For the text-containing cell, return its midpoint in (X, Y) coordinate format. 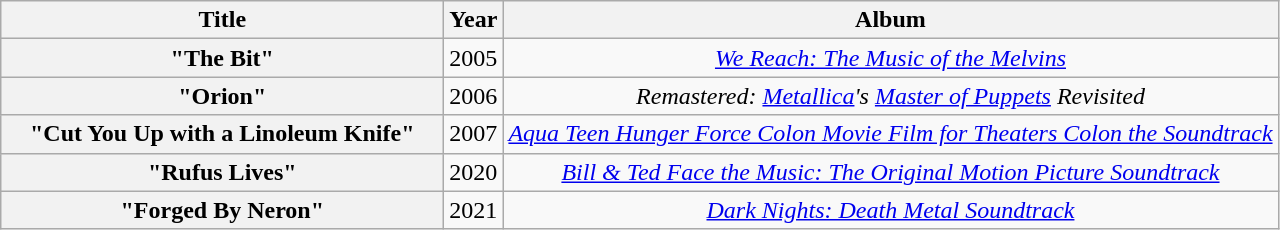
2005 (474, 58)
We Reach: The Music of the Melvins (890, 58)
2021 (474, 210)
Remastered: Metallica's Master of Puppets Revisited (890, 96)
Dark Nights: Death Metal Soundtrack (890, 210)
Year (474, 20)
Bill & Ted Face the Music: The Original Motion Picture Soundtrack (890, 172)
2006 (474, 96)
2007 (474, 134)
Title (222, 20)
"Orion" (222, 96)
"Forged By Neron" (222, 210)
"The Bit" (222, 58)
"Cut You Up with a Linoleum Knife" (222, 134)
"Rufus Lives" (222, 172)
Aqua Teen Hunger Force Colon Movie Film for Theaters Colon the Soundtrack (890, 134)
Album (890, 20)
2020 (474, 172)
